Scan for the cell matching the given text and deliver its [X, Y] coordinate at center. 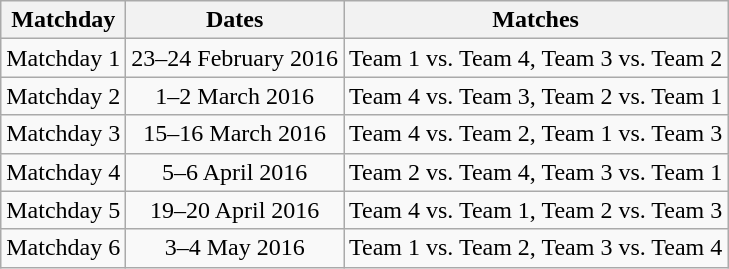
Matchday 3 [64, 134]
Team 4 vs. Team 1, Team 2 vs. Team 3 [536, 210]
Matches [536, 20]
23–24 February 2016 [235, 58]
Matchday 4 [64, 172]
Matchday 1 [64, 58]
Team 1 vs. Team 4, Team 3 vs. Team 2 [536, 58]
15–16 March 2016 [235, 134]
Dates [235, 20]
19–20 April 2016 [235, 210]
5–6 April 2016 [235, 172]
Team 4 vs. Team 2, Team 1 vs. Team 3 [536, 134]
3–4 May 2016 [235, 248]
Team 4 vs. Team 3, Team 2 vs. Team 1 [536, 96]
1–2 March 2016 [235, 96]
Matchday 6 [64, 248]
Team 2 vs. Team 4, Team 3 vs. Team 1 [536, 172]
Matchday [64, 20]
Matchday 2 [64, 96]
Matchday 5 [64, 210]
Team 1 vs. Team 2, Team 3 vs. Team 4 [536, 248]
